Pinpoint the cell where the given text exists, returning its (x, y) midpoint coordinate. 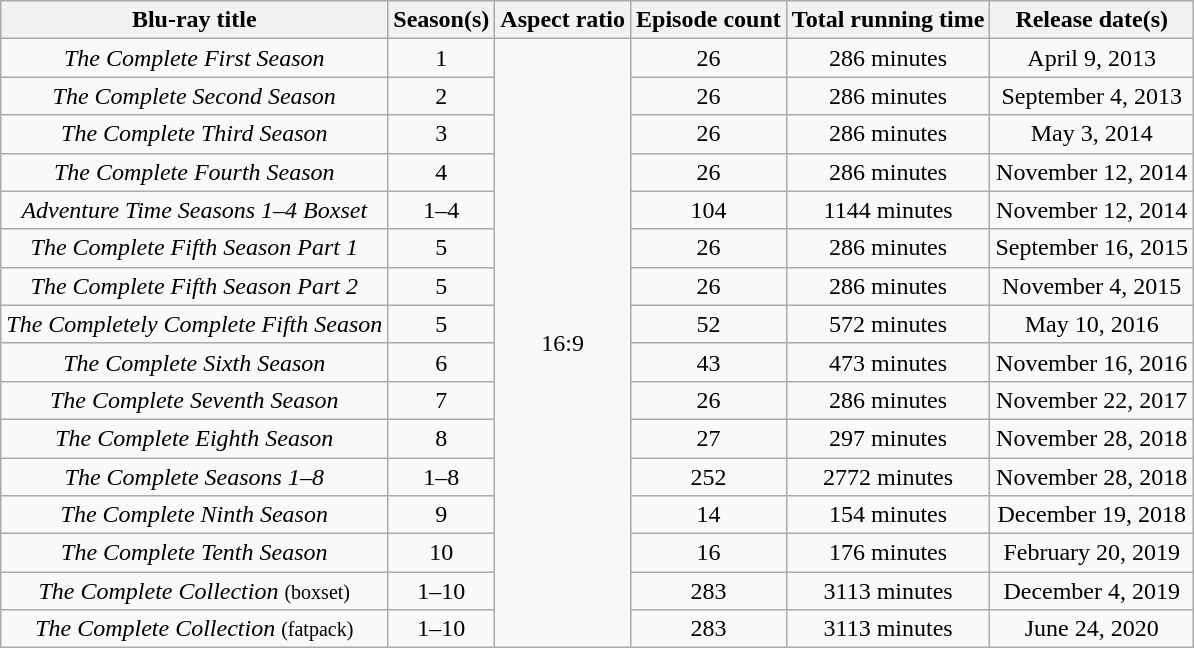
The Complete Ninth Season (194, 515)
3 (442, 134)
1144 minutes (888, 210)
297 minutes (888, 438)
7 (442, 400)
Aspect ratio (563, 20)
The Complete First Season (194, 58)
November 16, 2016 (1092, 362)
252 (709, 477)
Adventure Time Seasons 1–4 Boxset (194, 210)
April 9, 2013 (1092, 58)
8 (442, 438)
November 22, 2017 (1092, 400)
27 (709, 438)
The Complete Collection (boxset) (194, 591)
September 16, 2015 (1092, 248)
The Complete Eighth Season (194, 438)
The Completely Complete Fifth Season (194, 324)
9 (442, 515)
154 minutes (888, 515)
December 19, 2018 (1092, 515)
43 (709, 362)
10 (442, 553)
1–8 (442, 477)
6 (442, 362)
The Complete Seasons 1–8 (194, 477)
16:9 (563, 344)
52 (709, 324)
104 (709, 210)
December 4, 2019 (1092, 591)
14 (709, 515)
November 4, 2015 (1092, 286)
The Complete Fifth Season Part 1 (194, 248)
September 4, 2013 (1092, 96)
The Complete Sixth Season (194, 362)
Total running time (888, 20)
Blu-ray title (194, 20)
The Complete Second Season (194, 96)
May 3, 2014 (1092, 134)
1–4 (442, 210)
16 (709, 553)
May 10, 2016 (1092, 324)
The Complete Tenth Season (194, 553)
The Complete Fourth Season (194, 172)
176 minutes (888, 553)
The Complete Third Season (194, 134)
473 minutes (888, 362)
Season(s) (442, 20)
2 (442, 96)
June 24, 2020 (1092, 629)
The Complete Seventh Season (194, 400)
The Complete Fifth Season Part 2 (194, 286)
2772 minutes (888, 477)
Release date(s) (1092, 20)
1 (442, 58)
The Complete Collection (fatpack) (194, 629)
Episode count (709, 20)
4 (442, 172)
February 20, 2019 (1092, 553)
572 minutes (888, 324)
